Locate the cell with the specified text and output its (X, Y) center coordinate. 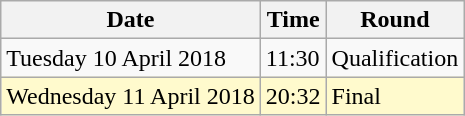
Qualification (395, 58)
Wednesday 11 April 2018 (131, 96)
Tuesday 10 April 2018 (131, 58)
20:32 (293, 96)
11:30 (293, 58)
Date (131, 20)
Time (293, 20)
Final (395, 96)
Round (395, 20)
